Provide the (x, y) coordinate of the cell's center where the given text is located.  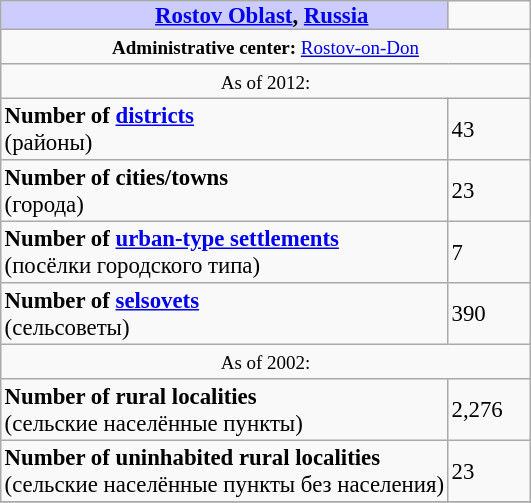
Rostov Oblast, Russia (224, 15)
390 (489, 314)
Number of cities/towns(города) (224, 191)
2,276 (489, 410)
Number of rural localities(сельские населённые пункты) (224, 410)
43 (489, 129)
As of 2012: (266, 81)
Number of urban-type settlements(посёлки городского типа) (224, 252)
7 (489, 252)
As of 2002: (266, 361)
Number of selsovets(сельсоветы) (224, 314)
Administrative center: Rostov-on-Don (266, 46)
Number of districts(районы) (224, 129)
Number of uninhabited rural localities(сельские населённые пункты без населения) (224, 471)
